For the text-containing cell, return its midpoint in [x, y] coordinate format. 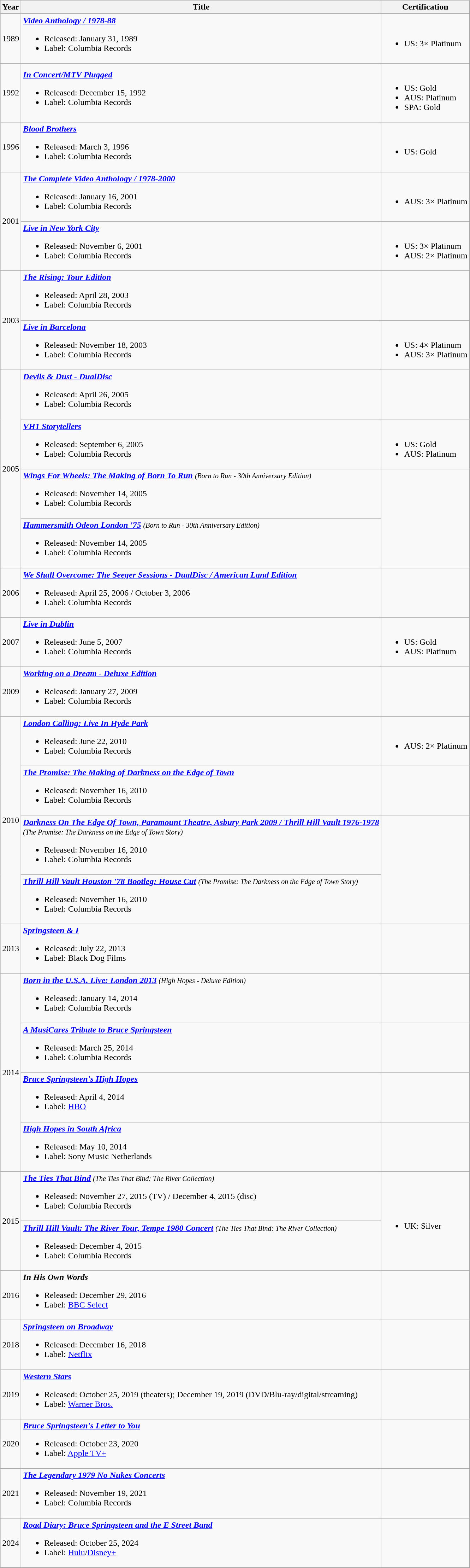
Live in BarcelonaReleased: November 18, 2003Label: Columbia Records [201, 345]
London Calling: Live In Hyde ParkReleased: June 22, 2010Label: Columbia Records [201, 741]
2007 [11, 642]
Born in the U.S.A. Live: London 2013 (High Hopes - Deluxe Edition)Released: January 14, 2014Label: Columbia Records [201, 998]
US: 4× PlatinumAUS: 3× Platinum [425, 345]
Springsteen & IReleased: July 22, 2013Label: Black Dog Films [201, 949]
2013 [11, 949]
2024 [11, 1543]
US: Gold [425, 147]
2020 [11, 1444]
High Hopes in South AfricaReleased: May 10, 2014Label: Sony Music Netherlands [201, 1147]
Western StarsReleased: October 25, 2019 (theaters); December 19, 2019 (DVD/Blu-ray/digital/streaming)Label: Warner Bros. [201, 1394]
2015 [11, 1221]
1989 [11, 39]
1996 [11, 147]
2003 [11, 320]
Blood BrothersReleased: March 3, 1996Label: Columbia Records [201, 147]
2010 [11, 820]
The Rising: Tour EditionReleased: April 28, 2003Label: Columbia Records [201, 296]
2016 [11, 1295]
Wings For Wheels: The Making of Born To Run (Born to Run - 30th Anniversary Edition)Released: November 14, 2005Label: Columbia Records [201, 493]
Springsteen on BroadwayReleased: December 16, 2018Label: Netflix [201, 1345]
Video Anthology / 1978-88Released: January 31, 1989Label: Columbia Records [201, 39]
2021 [11, 1493]
Live in New York CityReleased: November 6, 2001Label: Columbia Records [201, 246]
Road Diary: Bruce Springsteen and the E Street BandReleased: October 25, 2024Label: Hulu/Disney+ [201, 1543]
In Concert/MTV PluggedReleased: December 15, 1992Label: Columbia Records [201, 93]
Devils & Dust - DualDiscReleased: April 26, 2005Label: Columbia Records [201, 394]
VH1 StorytellersReleased: September 6, 2005Label: Columbia Records [201, 444]
The Legendary 1979 No Nukes ConcertsReleased: November 19, 2021Label: Columbia Records [201, 1493]
2019 [11, 1394]
US: 3× PlatinumAUS: 2× Platinum [425, 246]
The Complete Video Anthology / 1978-2000Released: January 16, 2001Label: Columbia Records [201, 197]
AUS: 3× Platinum [425, 197]
Bruce Springsteen's High HopesReleased: April 4, 2014Label: HBO [201, 1097]
2018 [11, 1345]
US: 3× Platinum [425, 39]
1992 [11, 93]
US: GoldAUS: PlatinumSPA: Gold [425, 93]
AUS: 2× Platinum [425, 741]
UK: Silver [425, 1221]
Live in DublinReleased: June 5, 2007Label: Columbia Records [201, 642]
2006 [11, 592]
Thrill Hill Vault: The River Tour, Tempe 1980 Concert (The Ties That Bind: The River Collection)Released: December 4, 2015Label: Columbia Records [201, 1246]
Working on a Dream - Deluxe EditionReleased: January 27, 2009Label: Columbia Records [201, 692]
The Promise: The Making of Darkness on the Edge of TownReleased: November 16, 2010Label: Columbia Records [201, 791]
Hammersmith Odeon London '75 (Born to Run - 30th Anniversary Edition)Released: November 14, 2005Label: Columbia Records [201, 543]
2009 [11, 692]
In His Own WordsReleased: December 29, 2016Label: BBC Select [201, 1295]
Certification [425, 7]
The Ties That Bind (The Ties That Bind: The River Collection)Released: November 27, 2015 (TV) / December 4, 2015 (disc)Label: Columbia Records [201, 1196]
2001 [11, 221]
A MusiCares Tribute to Bruce SpringsteenReleased: March 25, 2014Label: Columbia Records [201, 1048]
Bruce Springsteen's Letter to YouReleased: October 23, 2020Label: Apple TV+ [201, 1444]
2005 [11, 469]
Year [11, 7]
We Shall Overcome: The Seeger Sessions - DualDisc / American Land EditionReleased: April 25, 2006 / October 3, 2006Label: Columbia Records [201, 592]
Title [201, 7]
2014 [11, 1072]
